Detect which cell encompasses the target text, then output its (x, y) center coordinate. 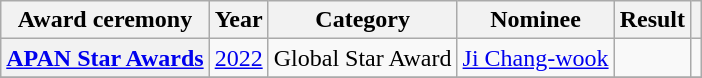
Nominee (536, 20)
Year (238, 20)
Award ceremony (105, 20)
Ji Chang-wook (536, 58)
Global Star Award (362, 58)
Result (652, 20)
APAN Star Awards (105, 58)
Category (362, 20)
2022 (238, 58)
